Scan for the cell matching the given text and deliver its (X, Y) coordinate at center. 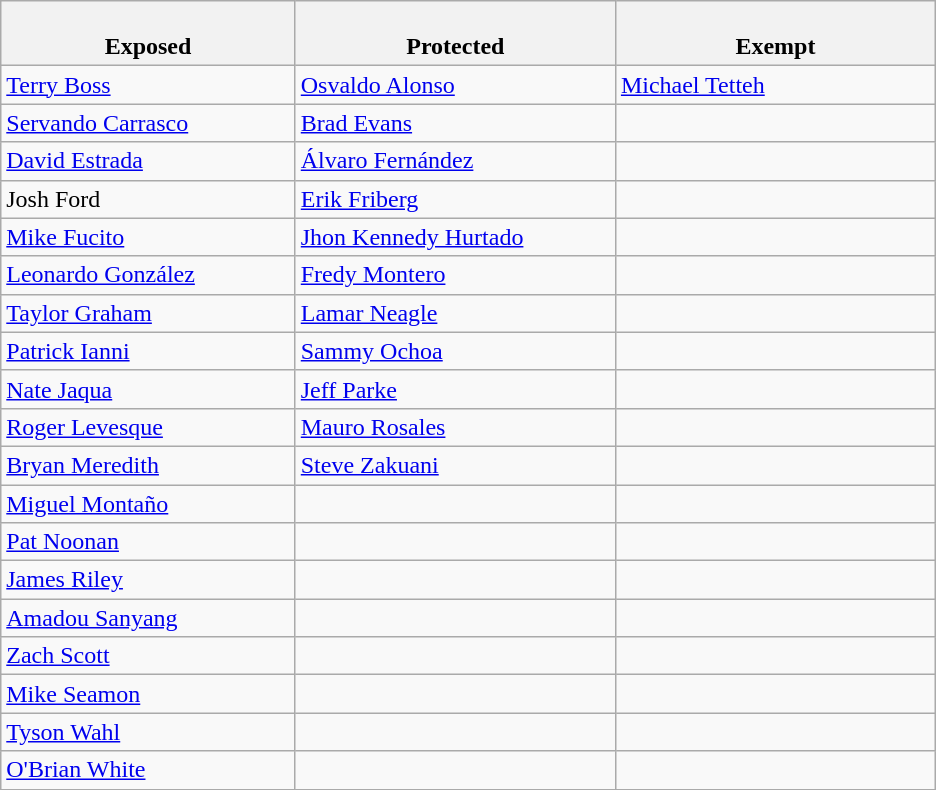
Taylor Graham (148, 313)
Exempt (775, 34)
Mike Fucito (148, 237)
James Riley (148, 580)
Jhon Kennedy Hurtado (455, 237)
Miguel Montaño (148, 503)
Exposed (148, 34)
David Estrada (148, 161)
Patrick Ianni (148, 351)
Mike Seamon (148, 694)
Steve Zakuani (455, 465)
Protected (455, 34)
Álvaro Fernández (455, 161)
Servando Carrasco (148, 123)
Osvaldo Alonso (455, 85)
Josh Ford (148, 199)
Lamar Neagle (455, 313)
Jeff Parke (455, 389)
Sammy Ochoa (455, 351)
Fredy Montero (455, 275)
Leonardo González (148, 275)
Zach Scott (148, 656)
Nate Jaqua (148, 389)
Pat Noonan (148, 542)
Bryan Meredith (148, 465)
Mauro Rosales (455, 427)
Brad Evans (455, 123)
Tyson Wahl (148, 732)
Amadou Sanyang (148, 618)
O'Brian White (148, 770)
Terry Boss (148, 85)
Michael Tetteh (775, 85)
Erik Friberg (455, 199)
Roger Levesque (148, 427)
